Find where the given text appears and provide that cell's center as (X, Y) coordinate. 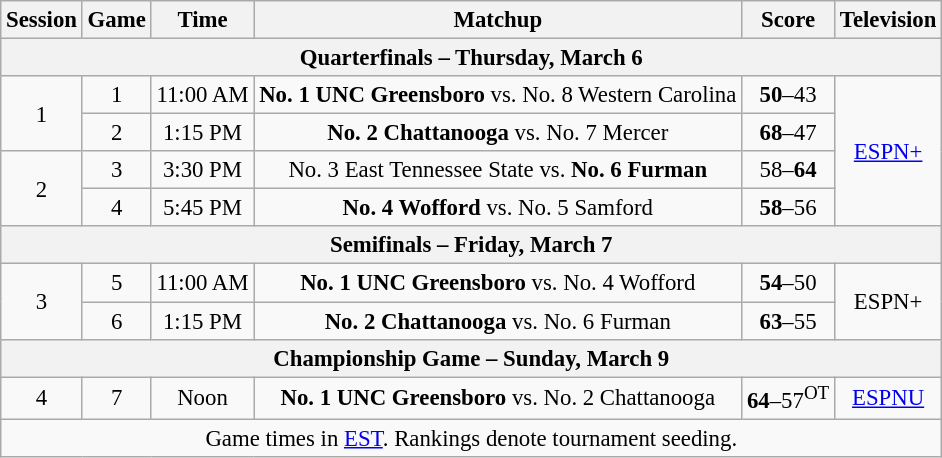
54–50 (788, 283)
Game (116, 20)
No. 2 Chattanooga vs. No. 7 Mercer (498, 133)
No. 1 UNC Greensboro vs. No. 4 Wofford (498, 283)
Semifinals – Friday, March 7 (472, 245)
Matchup (498, 20)
50–43 (788, 95)
No. 2 Chattanooga vs. No. 6 Furman (498, 321)
7 (116, 398)
Session (42, 20)
Quarterfinals – Thursday, March 6 (472, 58)
No. 3 East Tennessee State vs. No. 6 Furman (498, 170)
Time (202, 20)
Game times in EST. Rankings denote tournament seeding. (472, 438)
ESPNU (888, 398)
No. 1 UNC Greensboro vs. No. 8 Western Carolina (498, 95)
64–57OT (788, 398)
Television (888, 20)
58–64 (788, 170)
3:30 PM (202, 170)
Score (788, 20)
5 (116, 283)
5:45 PM (202, 208)
No. 1 UNC Greensboro vs. No. 2 Chattanooga (498, 398)
No. 4 Wofford vs. No. 5 Samford (498, 208)
68–47 (788, 133)
Noon (202, 398)
Championship Game – Sunday, March 9 (472, 358)
6 (116, 321)
58–56 (788, 208)
63–55 (788, 321)
